Pinpoint the cell where the given text exists, returning its [x, y] midpoint coordinate. 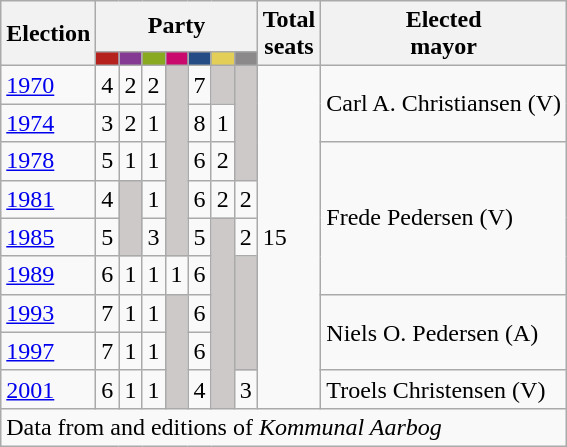
Election [48, 34]
Niels O. Pedersen (A) [444, 332]
1970 [48, 85]
2001 [48, 389]
Data from and editions of Kommunal Aarbog [284, 427]
1978 [48, 161]
1993 [48, 313]
Totalseats [289, 34]
8 [200, 123]
Carl A. Christiansen (V) [444, 104]
1989 [48, 275]
Frede Pedersen (V) [444, 218]
1997 [48, 351]
Party [176, 26]
1974 [48, 123]
Electedmayor [444, 34]
15 [289, 238]
1985 [48, 237]
1981 [48, 199]
Troels Christensen (V) [444, 389]
